Return (x, y) of the center of cell containing provided text 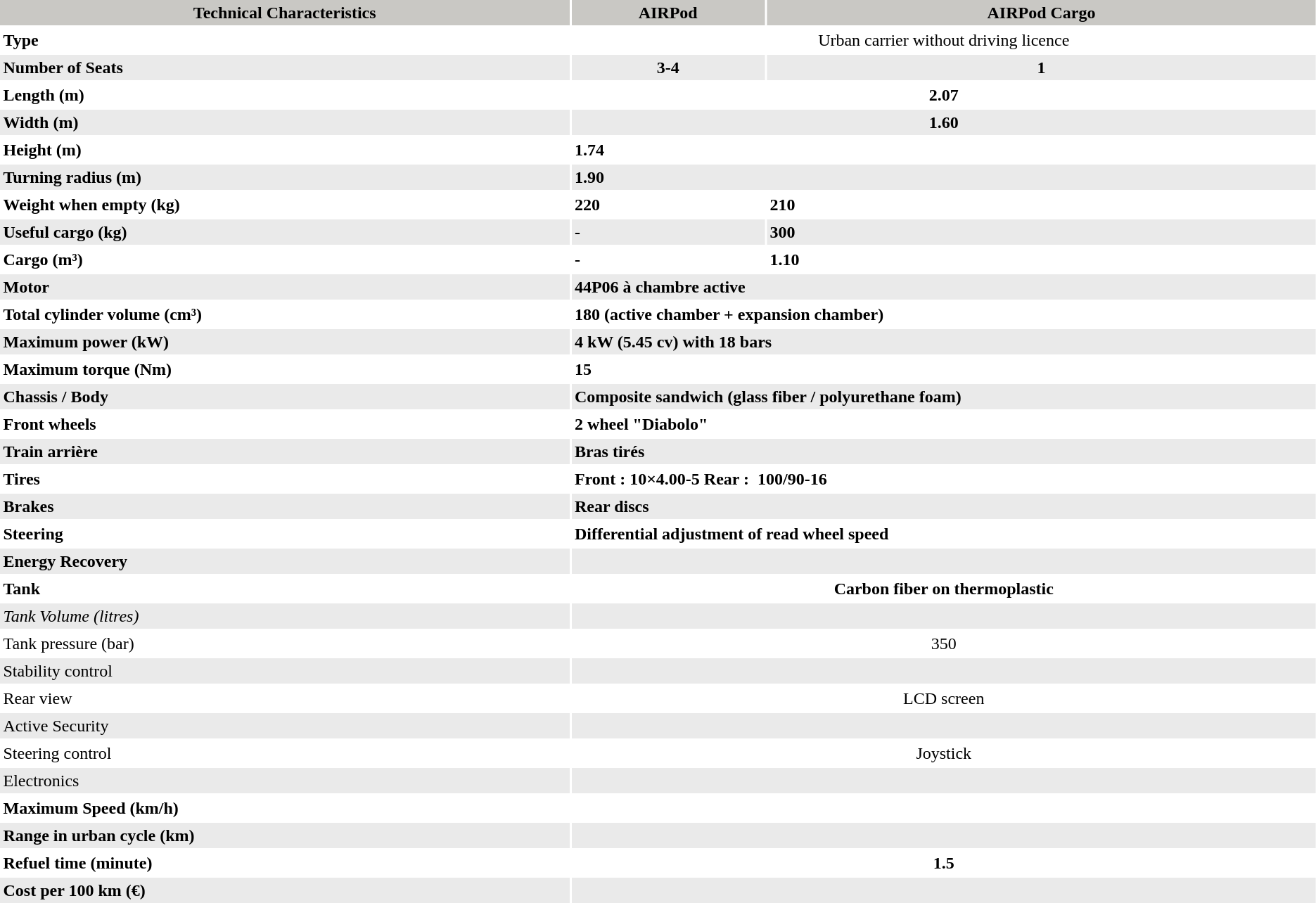
2 wheel "Diabolo" (944, 424)
Joystick (944, 753)
1.5 (944, 863)
Range in urban cycle (km) (284, 835)
Stability control (284, 671)
Electronics (284, 781)
Tank (284, 589)
Train arrière (284, 451)
1.10 (1041, 260)
Maximum Speed (km/h) (284, 808)
1 (1041, 68)
Front : 10×4.00-5 Rear : 100/90-16 (944, 479)
Front wheels (284, 424)
AIRPod Cargo (1041, 13)
Tank pressure (bar) (284, 643)
Bras tirés (944, 451)
300 (1041, 232)
Maximum torque (Nm) (284, 369)
Tires (284, 479)
Cargo (m³) (284, 260)
1.74 (944, 150)
Motor (284, 287)
LCD screen (944, 698)
Technical Characteristics (284, 13)
Turning radius (m) (284, 177)
Height (m) (284, 150)
Width (m) (284, 122)
Weight when empty (kg) (284, 205)
4 kW (5.45 cv) with 18 bars (944, 342)
Type (284, 40)
Maximum power (kW) (284, 342)
Energy Recovery (284, 561)
AIRPod (667, 13)
Total cylinder volume (cm³) (284, 314)
Brakes (284, 506)
1.60 (944, 122)
2.07 (944, 95)
Chassis / Body (284, 397)
Active Security (284, 726)
Tank Volume (litres) (284, 616)
Differential adjustment of read wheel speed (944, 534)
210 (1041, 205)
Cost per 100 km (€) (284, 890)
Urban carrier without driving licence (944, 40)
Steering (284, 534)
Refuel time (minute) (284, 863)
Useful cargo (kg) (284, 232)
180 (active chamber + expansion chamber) (944, 314)
Composite sandwich (glass fiber / polyurethane foam) (944, 397)
Length (m) (284, 95)
3-4 (667, 68)
Carbon fiber on thermoplastic (944, 589)
15 (944, 369)
1.90 (944, 177)
Rear view (284, 698)
350 (944, 643)
Number of Seats (284, 68)
Steering control (284, 753)
Rear discs (944, 506)
220 (667, 205)
44P06 à chambre active (944, 287)
